For the text-containing cell, return its midpoint in (x, y) coordinate format. 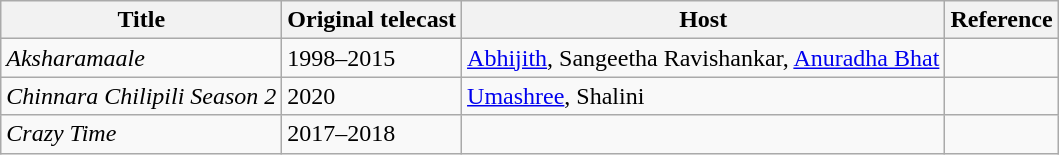
Aksharamaale (142, 58)
Umashree, Shalini (704, 96)
2020 (372, 96)
Original telecast (372, 20)
Abhijith, Sangeetha Ravishankar, Anuradha Bhat (704, 58)
Crazy Time (142, 134)
Host (704, 20)
1998–2015 (372, 58)
Chinnara Chilipili Season 2 (142, 96)
Title (142, 20)
2017–2018 (372, 134)
Reference (1002, 20)
